Determine the (X, Y) coordinate at the center of the cell enclosing the given text.  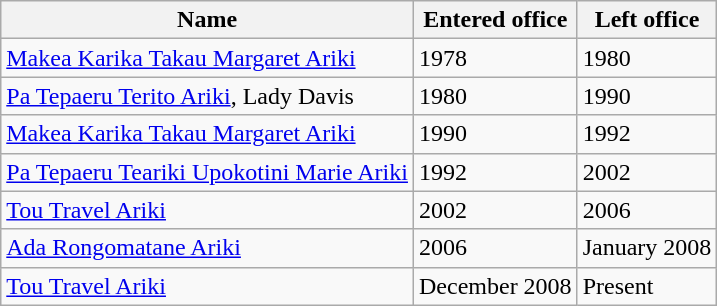
Name (208, 20)
Pa Tepaeru Teariki Upokotini Marie Ariki (208, 172)
January 2008 (647, 248)
Present (647, 286)
Ada Rongomatane Ariki (208, 248)
December 2008 (495, 286)
1978 (495, 58)
Left office (647, 20)
Pa Tepaeru Terito Ariki, Lady Davis (208, 96)
Entered office (495, 20)
